Locate the cell with the specified text and output its (X, Y) center coordinate. 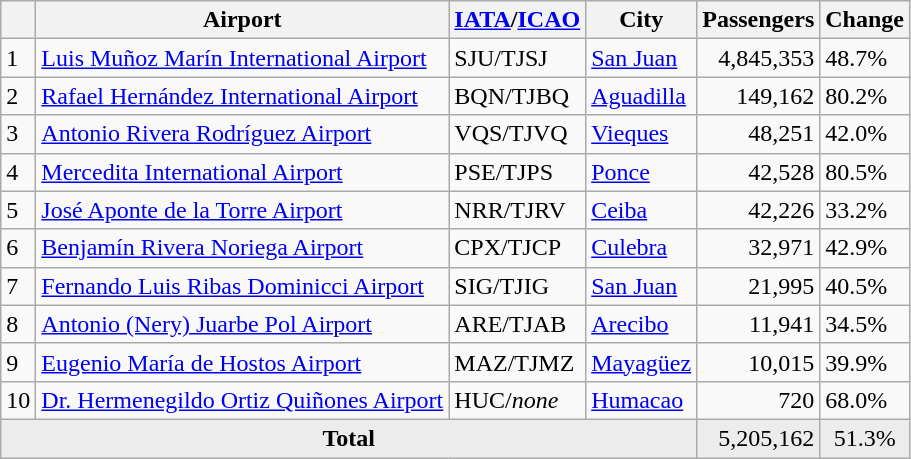
11,941 (758, 324)
Airport (242, 20)
42.9% (865, 248)
80.2% (865, 96)
Fernando Luis Ribas Dominicci Airport (242, 286)
10,015 (758, 362)
BQN/TJBQ (518, 96)
5 (18, 210)
SJU/TJSJ (518, 58)
149,162 (758, 96)
Rafael Hernández International Airport (242, 96)
2 (18, 96)
José Aponte de la Torre Airport (242, 210)
Arecibo (642, 324)
Passengers (758, 20)
Dr. Hermenegildo Ortiz Quiñones Airport (242, 400)
3 (18, 134)
Total (349, 438)
7 (18, 286)
10 (18, 400)
Aguadilla (642, 96)
Mercedita International Airport (242, 172)
VQS/TJVQ (518, 134)
ARE/TJAB (518, 324)
68.0% (865, 400)
6 (18, 248)
21,995 (758, 286)
39.9% (865, 362)
Ceiba (642, 210)
40.5% (865, 286)
32,971 (758, 248)
8 (18, 324)
42,226 (758, 210)
Mayagüez (642, 362)
Benjamín Rivera Noriega Airport (242, 248)
51.3% (865, 438)
1 (18, 58)
PSE/TJPS (518, 172)
SIG/TJIG (518, 286)
34.5% (865, 324)
48,251 (758, 134)
NRR/TJRV (518, 210)
5,205,162 (758, 438)
42,528 (758, 172)
42.0% (865, 134)
HUC/none (518, 400)
Culebra (642, 248)
Antonio (Nery) Juarbe Pol Airport (242, 324)
Humacao (642, 400)
City (642, 20)
Antonio Rivera Rodríguez Airport (242, 134)
4 (18, 172)
720 (758, 400)
80.5% (865, 172)
48.7% (865, 58)
IATA/ICAO (518, 20)
CPX/TJCP (518, 248)
Luis Muñoz Marín International Airport (242, 58)
33.2% (865, 210)
Vieques (642, 134)
4,845,353 (758, 58)
Eugenio María de Hostos Airport (242, 362)
MAZ/TJMZ (518, 362)
Change (865, 20)
9 (18, 362)
Ponce (642, 172)
